Return (X, Y) of the center of cell containing provided text 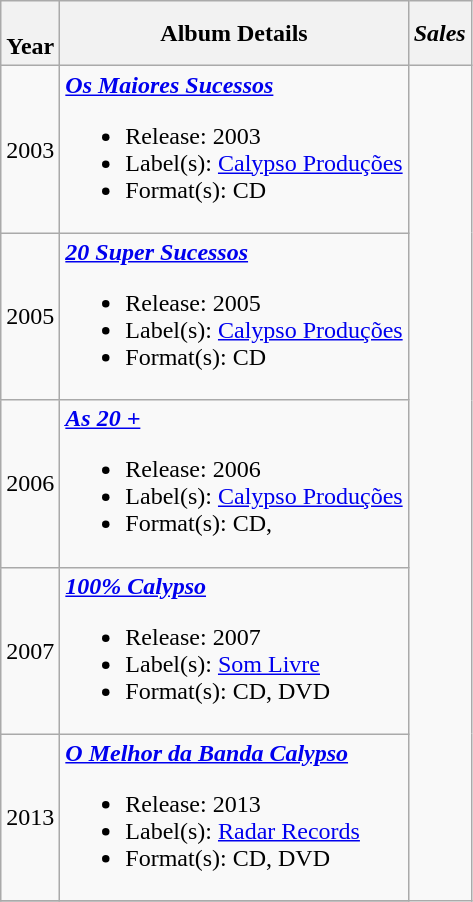
Year (30, 34)
2005 (30, 316)
Album Details (234, 34)
Os Maiores SucessosRelease: 2003Label(s): Calypso ProduçõesFormat(s): CD (234, 150)
2003 (30, 150)
O Melhor da Banda CalypsoRelease: 2013Label(s): Radar RecordsFormat(s): CD, DVD (234, 818)
Sales (440, 34)
2006 (30, 484)
100% CalypsoRelease: 2007Label(s): Som LivreFormat(s): CD, DVD (234, 650)
20 Super SucessosRelease: 2005Label(s): Calypso ProduçõesFormat(s): CD (234, 316)
2013 (30, 818)
2007 (30, 650)
As 20 +Release: 2006Label(s): Calypso ProduçõesFormat(s): CD, (234, 484)
